Pinpoint the cell where the given text exists, returning its [x, y] midpoint coordinate. 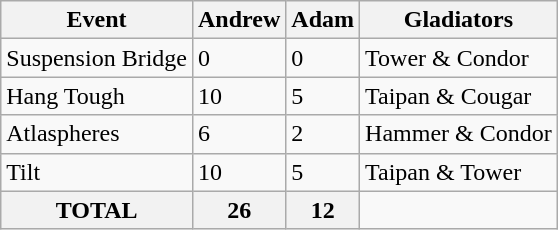
TOTAL [97, 210]
Taipan & Cougar [459, 96]
Atlaspheres [97, 134]
Hammer & Condor [459, 134]
6 [238, 134]
2 [323, 134]
Tower & Condor [459, 58]
Gladiators [459, 20]
Event [97, 20]
Hang Tough [97, 96]
Suspension Bridge [97, 58]
Andrew [238, 20]
Taipan & Tower [459, 172]
Tilt [97, 172]
26 [238, 210]
12 [323, 210]
Adam [323, 20]
